Return (X, Y) of the center of cell containing provided text 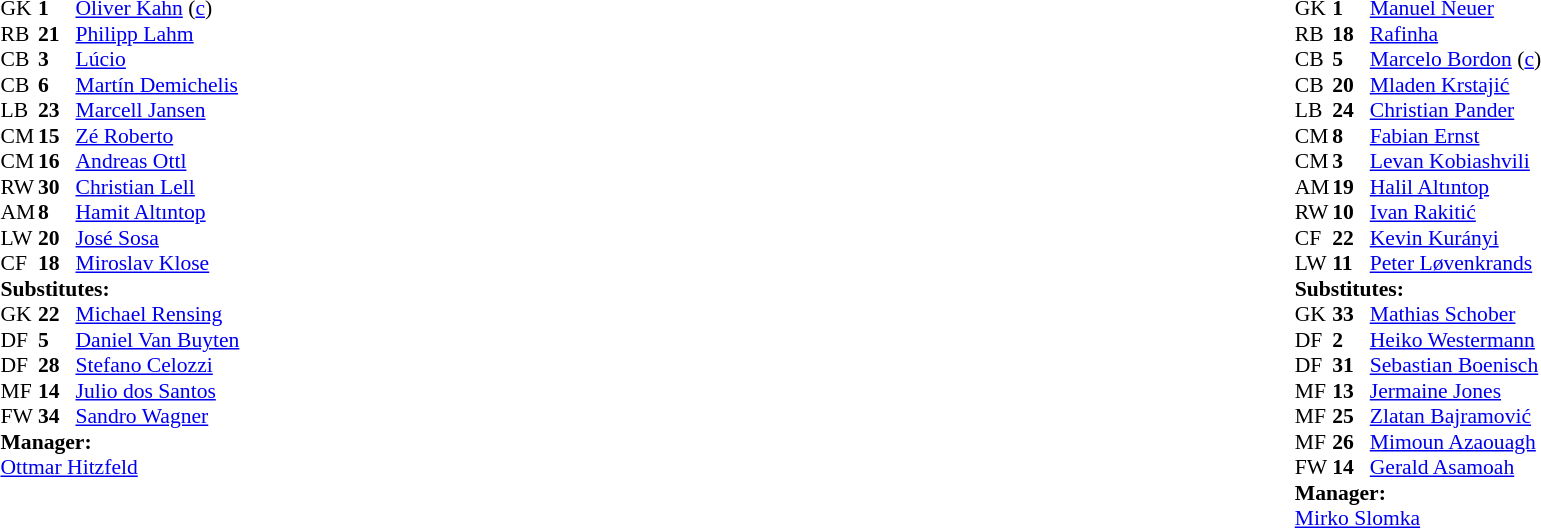
Martín Demichelis (158, 85)
Mladen Krstajić (1456, 85)
Kevin Kurányi (1456, 238)
Marcelo Bordon (c) (1456, 59)
31 (1351, 365)
Peter Løvenkrands (1456, 263)
Hamit Altıntop (158, 213)
Heiko Westermann (1456, 340)
Lúcio (158, 59)
34 (57, 417)
Marcell Jansen (158, 111)
Jermaine Jones (1456, 391)
José Sosa (158, 238)
Gerald Asamoah (1456, 467)
Stefano Celozzi (158, 365)
6 (57, 85)
Philipp Lahm (158, 34)
21 (57, 34)
Andreas Ottl (158, 161)
Sandro Wagner (158, 417)
Julio dos Santos (158, 391)
28 (57, 365)
Levan Kobiashvili (1456, 161)
Miroslav Klose (158, 263)
19 (1351, 187)
Mimoun Azaouagh (1456, 442)
33 (1351, 315)
16 (57, 161)
Rafinha (1456, 34)
Daniel Van Buyten (158, 340)
Zé Roberto (158, 136)
10 (1351, 213)
30 (57, 187)
25 (1351, 417)
23 (57, 111)
24 (1351, 111)
Michael Rensing (158, 315)
Fabian Ernst (1456, 136)
Ivan Rakitić (1456, 213)
15 (57, 136)
Ottmar Hitzfeld (120, 467)
13 (1351, 391)
Mathias Schober (1456, 315)
Christian Lell (158, 187)
Christian Pander (1456, 111)
26 (1351, 442)
Halil Altıntop (1456, 187)
2 (1351, 340)
11 (1351, 263)
Zlatan Bajramović (1456, 417)
Sebastian Boenisch (1456, 365)
